Scan for the cell matching the given text and deliver its (X, Y) coordinate at center. 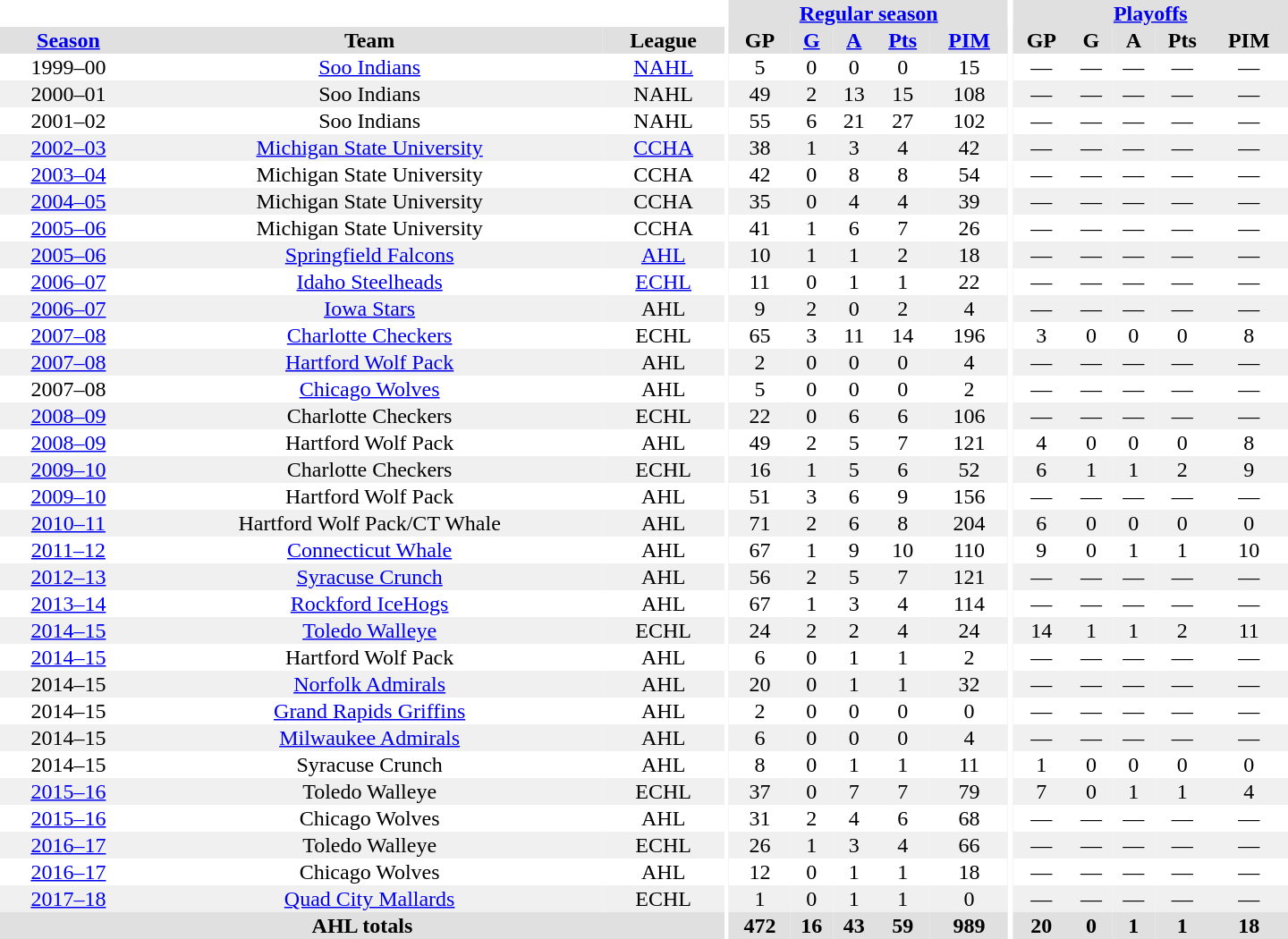
196 (970, 335)
114 (970, 604)
35 (760, 201)
102 (970, 121)
League (663, 40)
2003–04 (68, 174)
108 (970, 94)
27 (902, 121)
156 (970, 496)
Connecticut Whale (370, 550)
66 (970, 845)
59 (902, 926)
2011–12 (68, 550)
Rockford IceHogs (370, 604)
12 (760, 872)
71 (760, 523)
1999–00 (68, 67)
Iowa Stars (370, 309)
110 (970, 550)
37 (760, 791)
79 (970, 791)
39 (970, 201)
38 (760, 148)
989 (970, 926)
51 (760, 496)
68 (970, 818)
Team (370, 40)
43 (853, 926)
2002–03 (68, 148)
AHL totals (362, 926)
21 (853, 121)
Season (68, 40)
Hartford Wolf Pack/CT Whale (370, 523)
56 (760, 577)
106 (970, 416)
2004–05 (68, 201)
52 (970, 469)
31 (760, 818)
2001–02 (68, 121)
Idaho Steelheads (370, 282)
Grand Rapids Griffins (370, 711)
472 (760, 926)
Regular season (869, 13)
2017–18 (68, 899)
Playoffs (1150, 13)
65 (760, 335)
55 (760, 121)
13 (853, 94)
Springfield Falcons (370, 255)
Quad City Mallards (370, 899)
2000–01 (68, 94)
2010–11 (68, 523)
2013–14 (68, 604)
2012–13 (68, 577)
204 (970, 523)
41 (760, 228)
Norfolk Admirals (370, 684)
54 (970, 174)
32 (970, 684)
Milwaukee Admirals (370, 738)
